Capture the cell that displays the provided text and extract its [x, y] central coordinate. 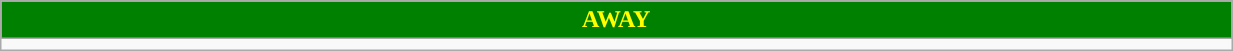
AWAY [616, 20]
